Return (x, y) of the center of cell containing provided text 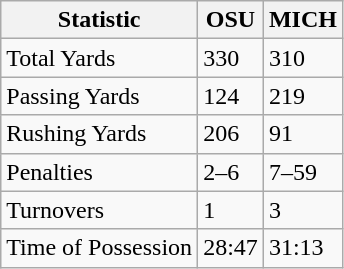
Turnovers (100, 210)
28:47 (231, 248)
Passing Yards (100, 96)
31:13 (302, 248)
Total Yards (100, 58)
7–59 (302, 172)
3 (302, 210)
Statistic (100, 20)
OSU (231, 20)
91 (302, 134)
1 (231, 210)
330 (231, 58)
Time of Possession (100, 248)
MICH (302, 20)
206 (231, 134)
Rushing Yards (100, 134)
310 (302, 58)
2–6 (231, 172)
219 (302, 96)
124 (231, 96)
Penalties (100, 172)
